Determine the (X, Y) coordinate at the center of the cell enclosing the given text.  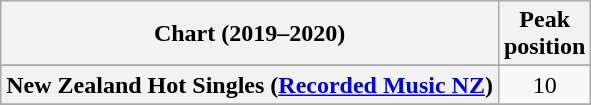
New Zealand Hot Singles (Recorded Music NZ) (250, 85)
Chart (2019–2020) (250, 34)
10 (544, 85)
Peakposition (544, 34)
